Scan for the cell matching the given text and deliver its (X, Y) coordinate at center. 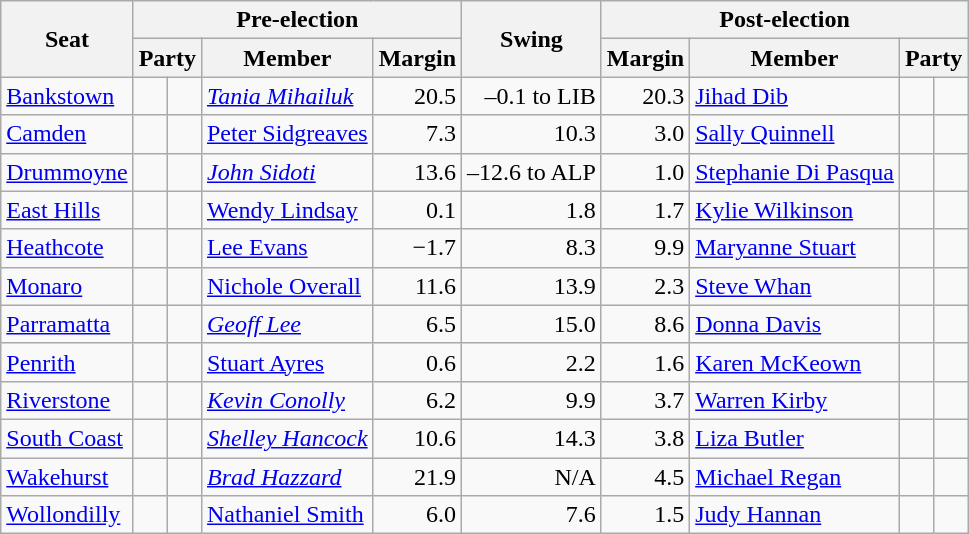
Steve Whan (795, 286)
Peter Sidgreaves (287, 134)
20.5 (417, 96)
1.0 (645, 172)
1.6 (645, 362)
2.2 (532, 362)
Monaro (67, 286)
Michael Regan (795, 477)
3.0 (645, 134)
6.2 (417, 400)
21.9 (417, 477)
Maryanne Stuart (795, 248)
N/A (532, 477)
13.6 (417, 172)
Warren Kirby (795, 400)
Seat (67, 39)
Wendy Lindsay (287, 210)
1.7 (645, 210)
1.8 (532, 210)
0.1 (417, 210)
10.6 (417, 438)
Parramatta (67, 324)
Post-election (784, 20)
–12.6 to ALP (532, 172)
Nichole Overall (287, 286)
3.8 (645, 438)
Kevin Conolly (287, 400)
South Coast (67, 438)
John Sidoti (287, 172)
Sally Quinnell (795, 134)
Jihad Dib (795, 96)
15.0 (532, 324)
1.5 (645, 515)
Riverstone (67, 400)
2.3 (645, 286)
Drummoyne (67, 172)
Wollondilly (67, 515)
Liza Butler (795, 438)
10.3 (532, 134)
Tania Mihailuk (287, 96)
8.6 (645, 324)
4.5 (645, 477)
14.3 (532, 438)
Kylie Wilkinson (795, 210)
6.5 (417, 324)
Heathcote (67, 248)
Bankstown (67, 96)
Nathaniel Smith (287, 515)
−1.7 (417, 248)
Camden (67, 134)
11.6 (417, 286)
Stephanie Di Pasqua (795, 172)
Judy Hannan (795, 515)
East Hills (67, 210)
3.7 (645, 400)
7.3 (417, 134)
Pre-election (297, 20)
7.6 (532, 515)
Donna Davis (795, 324)
8.3 (532, 248)
Penrith (67, 362)
Brad Hazzard (287, 477)
13.9 (532, 286)
20.3 (645, 96)
–0.1 to LIB (532, 96)
6.0 (417, 515)
Stuart Ayres (287, 362)
Swing (532, 39)
Geoff Lee (287, 324)
Lee Evans (287, 248)
Wakehurst (67, 477)
Shelley Hancock (287, 438)
0.6 (417, 362)
Karen McKeown (795, 362)
